Search for the cell housing the specified text and yield its (x, y) center coordinate. 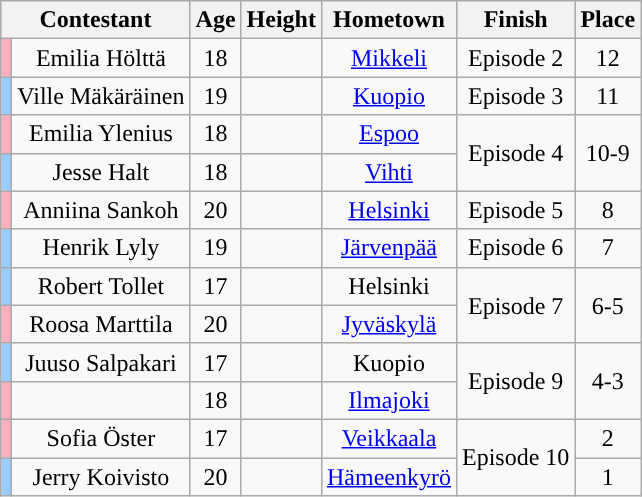
10-9 (608, 153)
Episode 10 (515, 457)
Jesse Halt (101, 172)
Robert Tollet (101, 286)
Järvenpää (388, 248)
Emilia Hölttä (101, 58)
Anniina Sankoh (101, 210)
Episode 9 (515, 381)
Juuso Salpakari (101, 362)
8 (608, 210)
Roosa Marttila (101, 324)
Episode 4 (515, 153)
Finish (515, 20)
Henrik Lyly (101, 248)
Jyväskylä (388, 324)
Ville Mäkäräinen (101, 96)
Sofia Öster (101, 438)
Height (281, 20)
Espoo (388, 134)
Episode 2 (515, 58)
Emilia Ylenius (101, 134)
Episode 3 (515, 96)
2 (608, 438)
12 (608, 58)
Mikkeli (388, 58)
Age (216, 20)
Ilmajoki (388, 400)
Episode 7 (515, 305)
Episode 6 (515, 248)
6-5 (608, 305)
Veikkaala (388, 438)
Contestant (96, 20)
Hometown (388, 20)
Vihti (388, 172)
Hämeenkyrö (388, 477)
4-3 (608, 381)
Episode 5 (515, 210)
7 (608, 248)
Jerry Koivisto (101, 477)
1 (608, 477)
11 (608, 96)
Place (608, 20)
